Detect which cell encompasses the target text, then output its [X, Y] center coordinate. 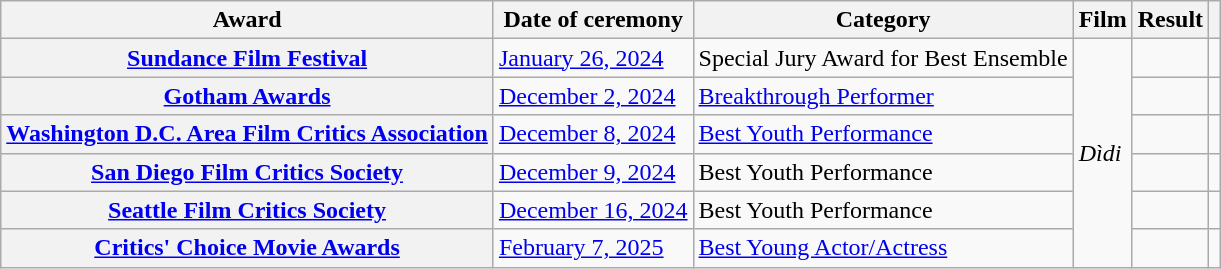
December 8, 2024 [593, 134]
Dìdi [1102, 153]
Seattle Film Critics Society [248, 210]
Result [1170, 20]
January 26, 2024 [593, 58]
December 9, 2024 [593, 172]
San Diego Film Critics Society [248, 172]
December 16, 2024 [593, 210]
Gotham Awards [248, 96]
Best Young Actor/Actress [883, 248]
Breakthrough Performer [883, 96]
Award [248, 20]
Washington D.C. Area Film Critics Association [248, 134]
December 2, 2024 [593, 96]
Sundance Film Festival [248, 58]
Film [1102, 20]
Category [883, 20]
Date of ceremony [593, 20]
Critics' Choice Movie Awards [248, 248]
Special Jury Award for Best Ensemble [883, 58]
February 7, 2025 [593, 248]
